Search for the cell housing the specified text and yield its [X, Y] center coordinate. 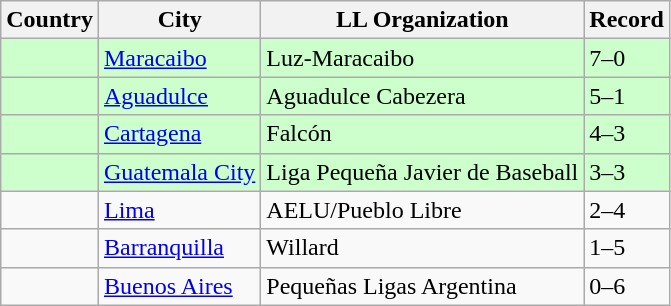
Liga Pequeña Javier de Baseball [422, 172]
LL Organization [422, 20]
4–3 [627, 134]
Aguadulce Cabezera [422, 96]
Luz-Maracaibo [422, 58]
Barranquilla [179, 248]
Pequeñas Ligas Argentina [422, 286]
3–3 [627, 172]
Record [627, 20]
7–0 [627, 58]
1–5 [627, 248]
Aguadulce [179, 96]
AELU/Pueblo Libre [422, 210]
City [179, 20]
Maracaibo [179, 58]
Falcón [422, 134]
Lima [179, 210]
Country [50, 20]
Buenos Aires [179, 286]
2–4 [627, 210]
5–1 [627, 96]
Willard [422, 248]
Guatemala City [179, 172]
0–6 [627, 286]
Cartagena [179, 134]
